Pinpoint the cell where the given text exists, returning its [X, Y] midpoint coordinate. 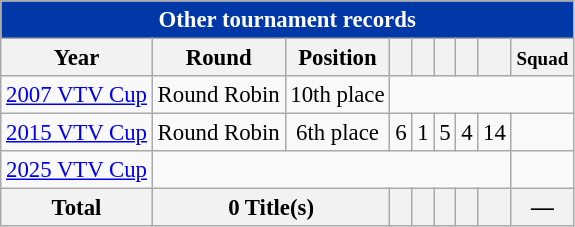
6 [401, 133]
2015 VTV Cup [77, 133]
Other tournament records [288, 20]
1 [423, 133]
0 Title(s) [271, 208]
10th place [338, 95]
2007 VTV Cup [77, 95]
Position [338, 58]
6th place [338, 133]
Total [77, 208]
4 [467, 133]
5 [445, 133]
— [542, 208]
Year [77, 58]
Round [218, 58]
Squad [542, 58]
14 [494, 133]
2025 VTV Cup [77, 170]
